From the cell containing the given text, extract its center point as [X, Y] coordinate. 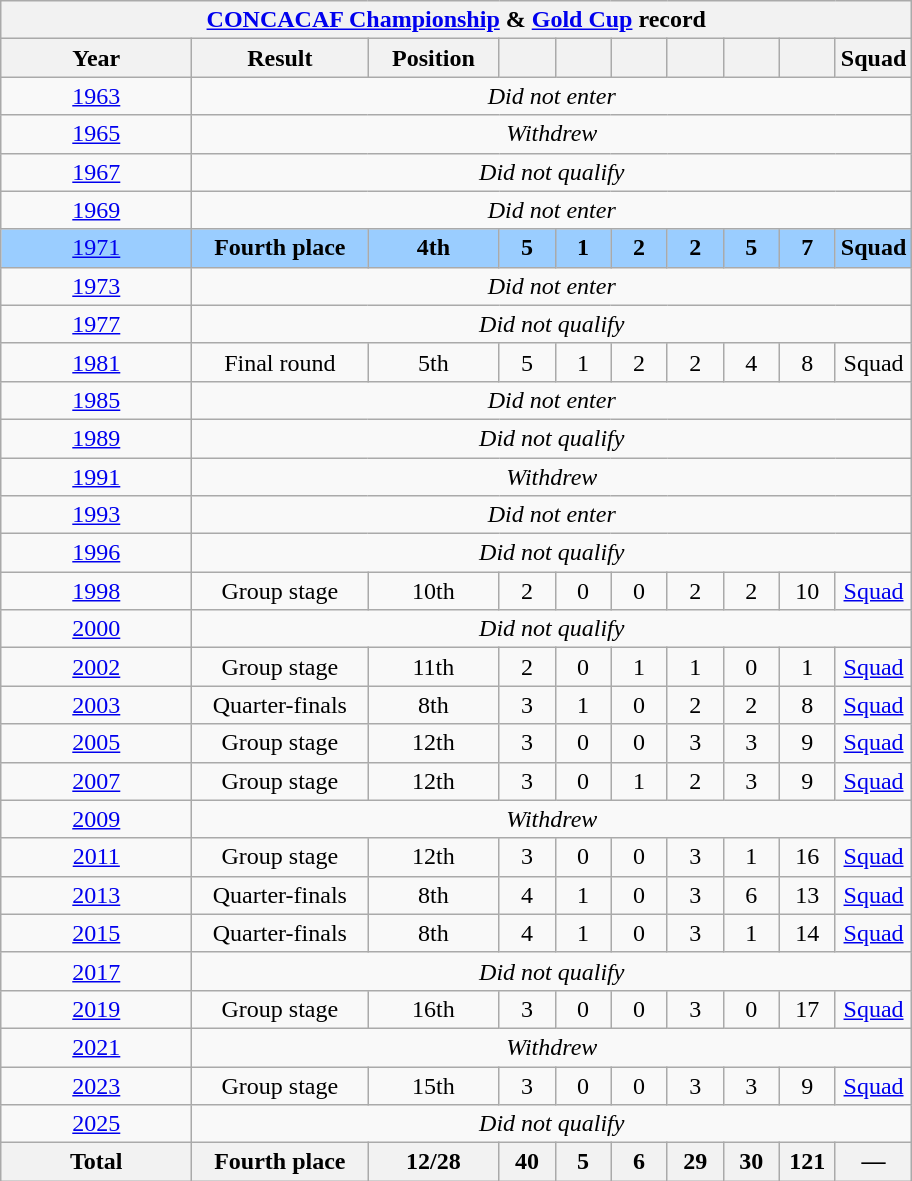
1973 [96, 286]
Final round [280, 362]
2023 [96, 1085]
1981 [96, 362]
30 [751, 1162]
4th [434, 248]
2007 [96, 781]
1989 [96, 438]
14 [807, 933]
16 [807, 857]
1993 [96, 515]
17 [807, 1009]
15th [434, 1085]
1977 [96, 324]
1998 [96, 591]
40 [527, 1162]
7 [807, 248]
1996 [96, 553]
Position [434, 58]
2002 [96, 667]
2003 [96, 705]
CONCACAF Championship & Gold Cup record [456, 20]
— [873, 1162]
2013 [96, 895]
12/28 [434, 1162]
2015 [96, 933]
2011 [96, 857]
1991 [96, 477]
13 [807, 895]
2005 [96, 743]
2017 [96, 971]
1969 [96, 210]
2025 [96, 1124]
1965 [96, 134]
2000 [96, 629]
121 [807, 1162]
11th [434, 667]
2009 [96, 819]
16th [434, 1009]
2021 [96, 1047]
Total [96, 1162]
10th [434, 591]
Year [96, 58]
10 [807, 591]
29 [695, 1162]
1963 [96, 96]
1967 [96, 172]
1985 [96, 400]
1971 [96, 248]
2019 [96, 1009]
5th [434, 362]
Result [280, 58]
